Identify which cell holds the provided text, then report its [X, Y] central coordinate. 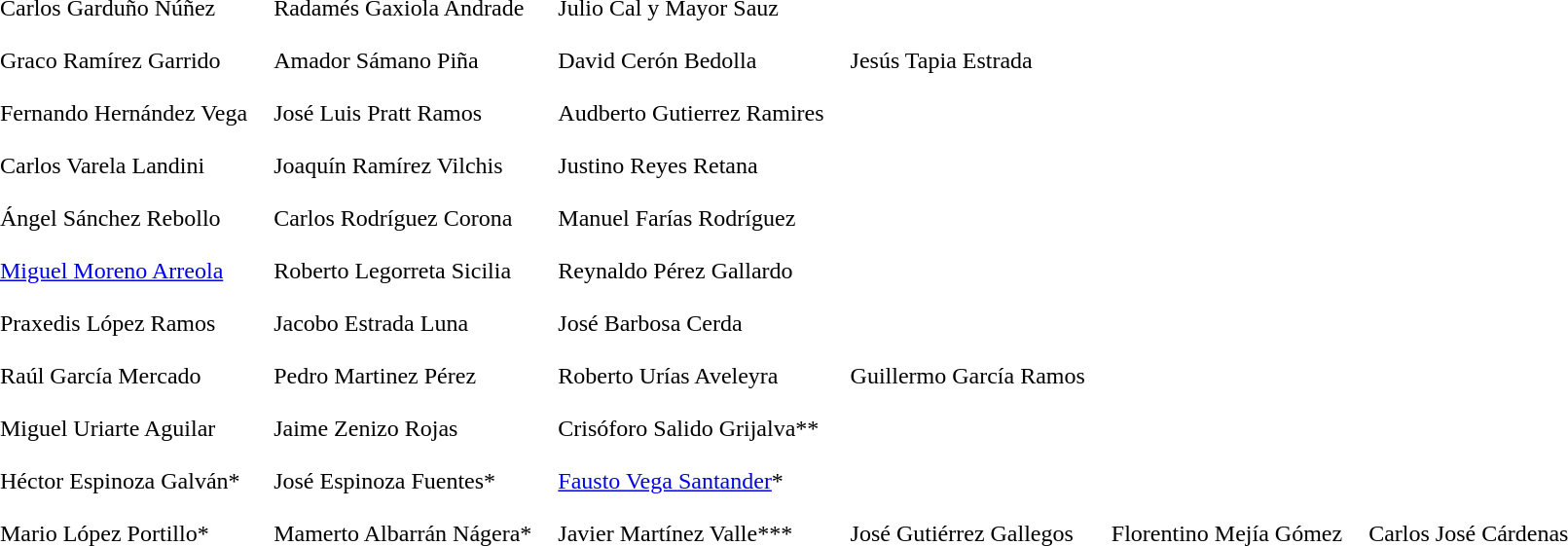
Justino Reyes Retana [691, 165]
José Luis Pratt Ramos [403, 113]
Joaquín Ramírez Vilchis [403, 165]
Guillermo García Ramos [967, 376]
Jaime Zenizo Rojas [403, 428]
Roberto Urías Aveleyra [691, 376]
Manuel Farías Rodríguez [691, 218]
José Barbosa Cerda [691, 323]
Carlos Rodríguez Corona [403, 218]
David Cerón Bedolla [691, 60]
Jesús Tapia Estrada [967, 60]
Jacobo Estrada Luna [403, 323]
Audberto Gutierrez Ramires [691, 113]
Fausto Vega Santander* [691, 481]
Pedro Martinez Pérez [403, 376]
Crisóforo Salido Grijalva** [691, 428]
Reynaldo Pérez Gallardo [691, 271]
Roberto Legorreta Sicilia [403, 271]
José Espinoza Fuentes* [403, 481]
Amador Sámano Piña [403, 60]
